Detect which cell encompasses the target text, then output its [X, Y] center coordinate. 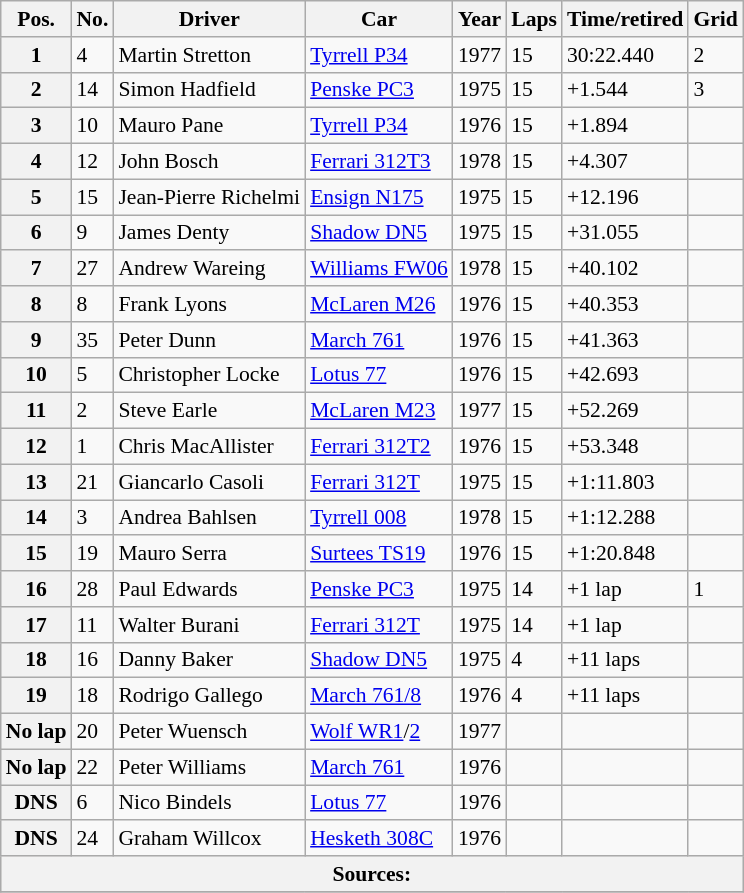
Car [379, 19]
Andrew Wareing [209, 269]
No. [92, 19]
22 [92, 767]
March 761/8 [379, 696]
Christopher Locke [209, 375]
Williams FW06 [379, 269]
Danny Baker [209, 660]
+31.055 [625, 233]
21 [92, 482]
24 [92, 839]
Paul Edwards [209, 589]
Nico Bindels [209, 803]
+1:20.848 [625, 554]
7 [36, 269]
McLaren M26 [379, 304]
Wolf WR1/2 [379, 732]
35 [92, 340]
Simon Hadfield [209, 90]
Driver [209, 19]
13 [36, 482]
Year [480, 19]
+1:11.803 [625, 482]
Tyrrell 008 [379, 518]
Ferrari 312T2 [379, 447]
+1.544 [625, 90]
Giancarlo Casoli [209, 482]
Laps [534, 19]
Peter Williams [209, 767]
+52.269 [625, 411]
Andrea Bahlsen [209, 518]
Walter Burani [209, 625]
Mauro Pane [209, 126]
McLaren M23 [379, 411]
+40.102 [625, 269]
20 [92, 732]
Mauro Serra [209, 554]
Surtees TS19 [379, 554]
17 [36, 625]
+4.307 [625, 162]
Time/retired [625, 19]
Sources: [372, 874]
Rodrigo Gallego [209, 696]
James Denty [209, 233]
+1.894 [625, 126]
+41.363 [625, 340]
+53.348 [625, 447]
Frank Lyons [209, 304]
+1:12.288 [625, 518]
Martin Stretton [209, 55]
Jean-Pierre Richelmi [209, 197]
+42.693 [625, 375]
Pos. [36, 19]
Peter Dunn [209, 340]
Chris MacAllister [209, 447]
Peter Wuensch [209, 732]
+40.353 [625, 304]
27 [92, 269]
30:22.440 [625, 55]
28 [92, 589]
Grid [716, 19]
Steve Earle [209, 411]
Graham Willcox [209, 839]
John Bosch [209, 162]
Ensign N175 [379, 197]
+12.196 [625, 197]
Ferrari 312T3 [379, 162]
Hesketh 308C [379, 839]
